Locate the cell with the specified text and output its (X, Y) center coordinate. 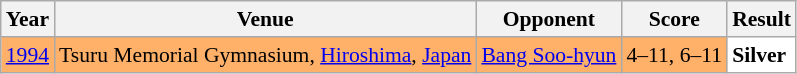
Bang Soo-hyun (548, 55)
Opponent (548, 19)
Venue (265, 19)
Year (28, 19)
1994 (28, 55)
Tsuru Memorial Gymnasium, Hiroshima, Japan (265, 55)
Result (762, 19)
4–11, 6–11 (674, 55)
Score (674, 19)
Silver (762, 55)
